Capture the cell that displays the provided text and extract its [X, Y] central coordinate. 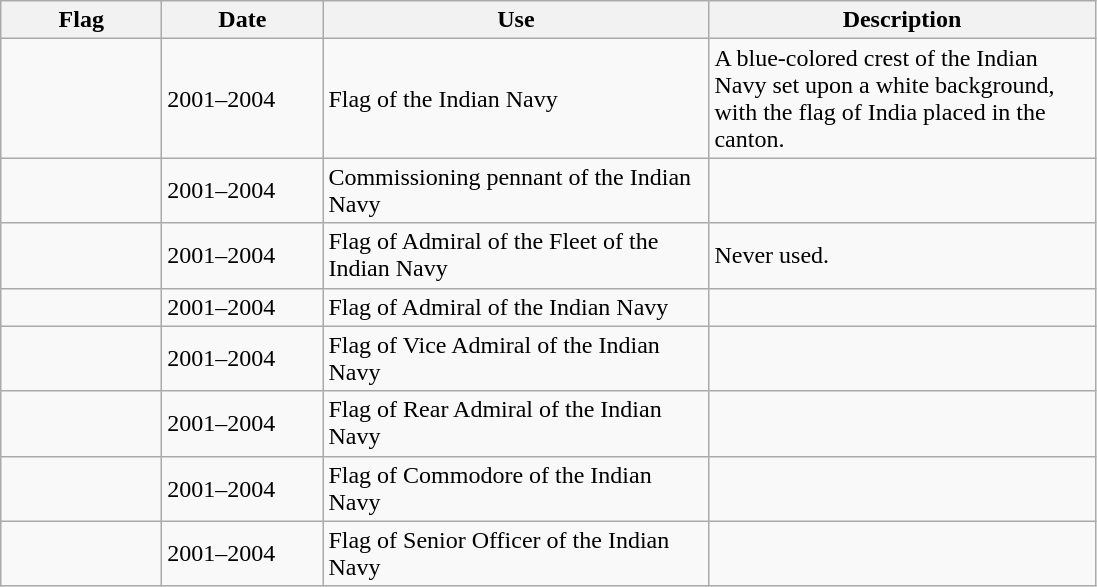
Flag of Rear Admiral of the Indian Navy [516, 424]
Flag of Commodore of the Indian Navy [516, 488]
Description [902, 20]
Flag of Senior Officer of the Indian Navy [516, 554]
Never used. [902, 256]
A blue-colored crest of the Indian Navy set upon a white background, with the flag of India placed in the canton. [902, 98]
Use [516, 20]
Commissioning pennant of the Indian Navy [516, 190]
Flag of Admiral of the Indian Navy [516, 307]
Date [242, 20]
Flag of Vice Admiral of the Indian Navy [516, 358]
Flag of Admiral of the Fleet of the Indian Navy [516, 256]
Flag of the Indian Navy [516, 98]
Flag [82, 20]
